Identify which cell holds the provided text, then report its [x, y] central coordinate. 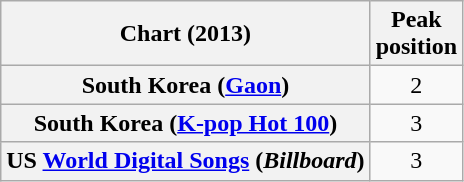
Chart (2013) [186, 34]
South Korea (K-pop Hot 100) [186, 123]
South Korea (Gaon) [186, 85]
2 [416, 85]
Peakposition [416, 34]
US World Digital Songs (Billboard) [186, 161]
